Search for the cell housing the specified text and yield its [X, Y] center coordinate. 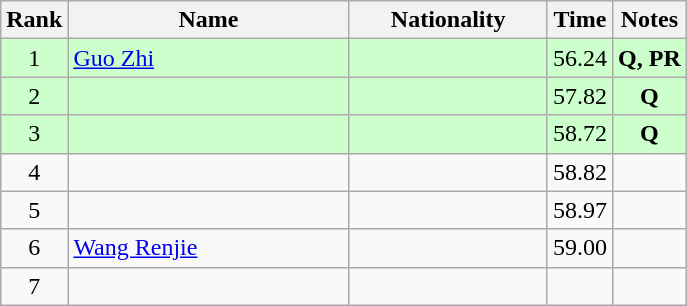
Wang Renjie [208, 248]
Time [580, 20]
Notes [650, 20]
58.97 [580, 210]
2 [34, 96]
57.82 [580, 96]
7 [34, 286]
3 [34, 134]
58.72 [580, 134]
Name [208, 20]
6 [34, 248]
56.24 [580, 58]
Nationality [448, 20]
4 [34, 172]
58.82 [580, 172]
Guo Zhi [208, 58]
1 [34, 58]
59.00 [580, 248]
Q, PR [650, 58]
5 [34, 210]
Rank [34, 20]
